From the cell containing the given text, extract its center point as [x, y] coordinate. 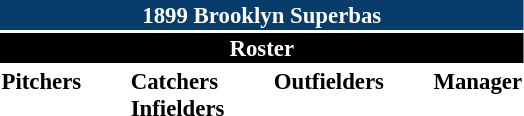
Roster [262, 48]
1899 Brooklyn Superbas [262, 15]
